Provide the (x, y) coordinate of the cell's center where the given text is located.  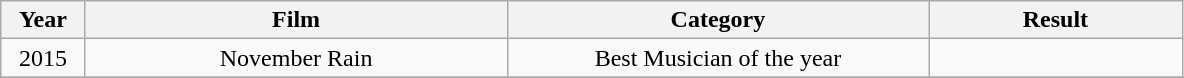
2015 (43, 58)
Year (43, 20)
Category (718, 20)
Film (296, 20)
Best Musician of the year (718, 58)
Result (1056, 20)
November Rain (296, 58)
